Provide the [x, y] coordinate of the cell's center where the given text is located.  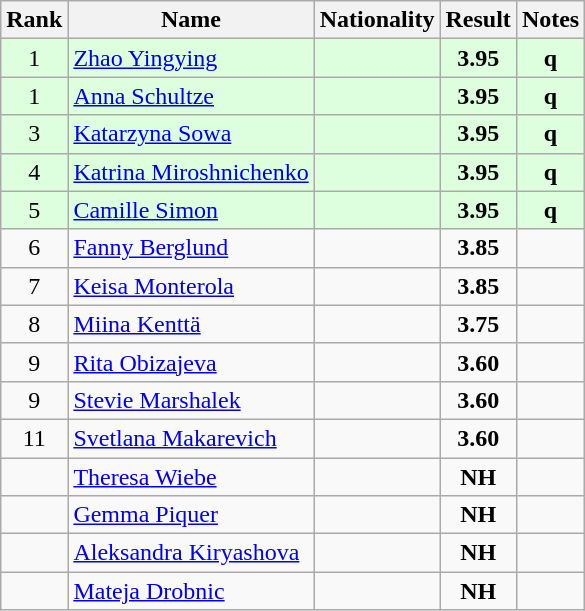
Gemma Piquer [191, 515]
Keisa Monterola [191, 286]
Rank [34, 20]
Result [478, 20]
Camille Simon [191, 210]
Mateja Drobnic [191, 591]
Svetlana Makarevich [191, 438]
Name [191, 20]
7 [34, 286]
3.75 [478, 324]
Aleksandra Kiryashova [191, 553]
Stevie Marshalek [191, 400]
3 [34, 134]
8 [34, 324]
Zhao Yingying [191, 58]
Theresa Wiebe [191, 477]
Anna Schultze [191, 96]
Notes [550, 20]
11 [34, 438]
Katarzyna Sowa [191, 134]
6 [34, 248]
Katrina Miroshnichenko [191, 172]
Miina Kenttä [191, 324]
Nationality [377, 20]
4 [34, 172]
Rita Obizajeva [191, 362]
5 [34, 210]
Fanny Berglund [191, 248]
